Capture the cell that displays the provided text and extract its (X, Y) central coordinate. 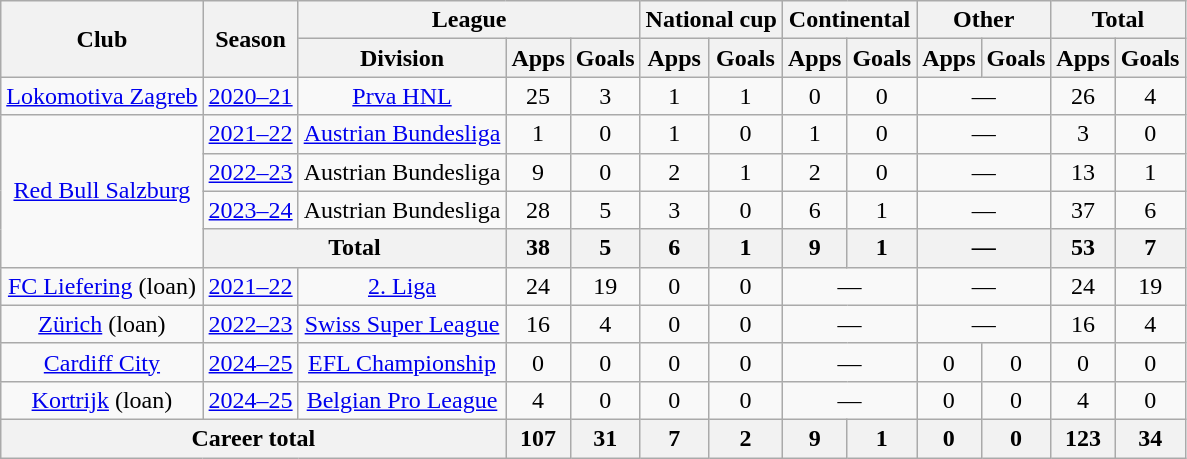
League (469, 20)
Lokomotiva Zagreb (102, 96)
Other (984, 20)
Continental (849, 20)
38 (538, 248)
Division (402, 58)
Career total (254, 438)
26 (1083, 96)
Club (102, 39)
31 (605, 438)
53 (1083, 248)
2023–24 (250, 210)
Kortrijk (loan) (102, 400)
107 (538, 438)
EFL Championship (402, 362)
Prva HNL (402, 96)
37 (1083, 210)
Season (250, 39)
FC Liefering (loan) (102, 286)
28 (538, 210)
Cardiff City (102, 362)
Red Bull Salzburg (102, 191)
Swiss Super League (402, 324)
25 (538, 96)
13 (1083, 172)
2. Liga (402, 286)
2020–21 (250, 96)
Zürich (loan) (102, 324)
123 (1083, 438)
34 (1150, 438)
Belgian Pro League (402, 400)
National cup (711, 20)
